Pinpoint the cell where the given text exists, returning its [X, Y] midpoint coordinate. 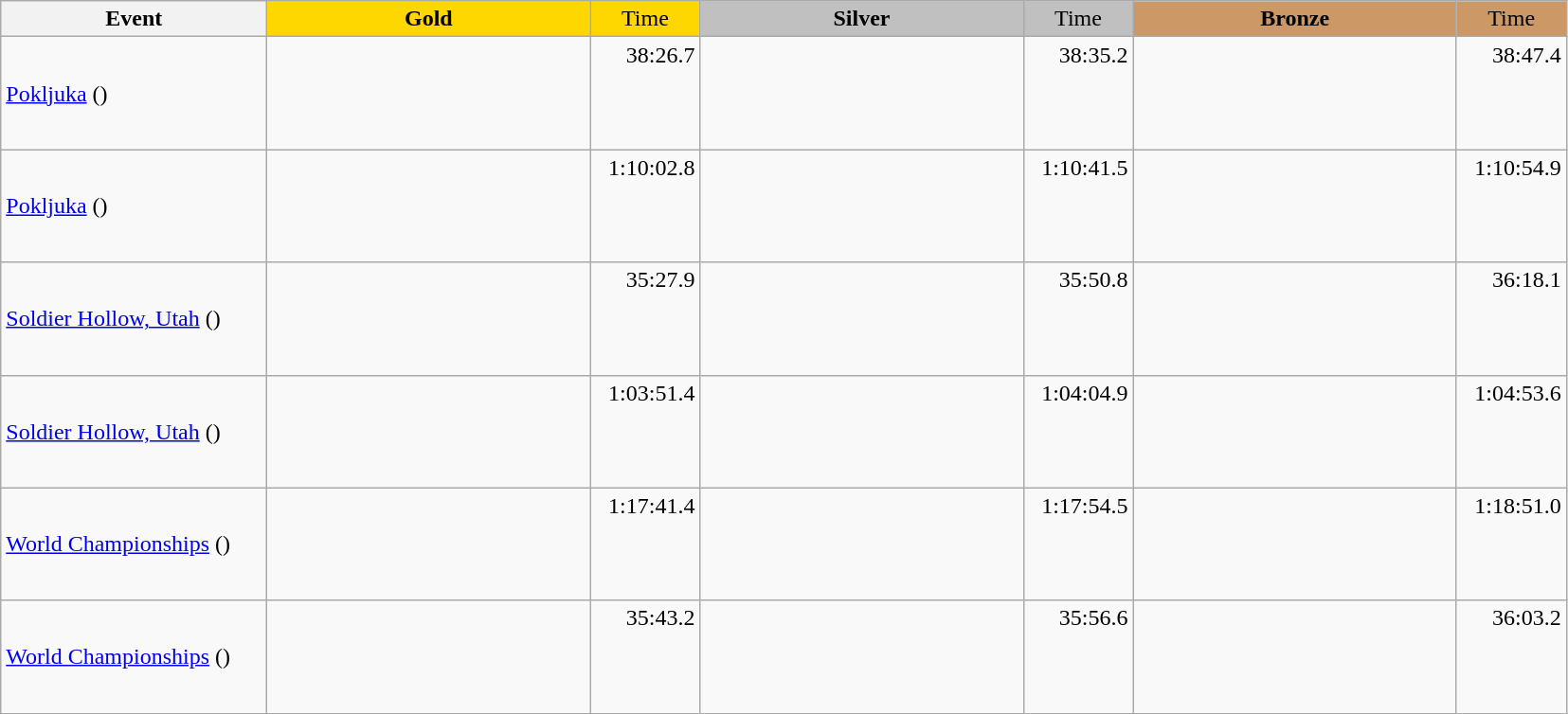
38:26.7 [645, 93]
38:47.4 [1511, 93]
35:56.6 [1078, 657]
1:10:54.9 [1511, 206]
1:04:04.9 [1078, 432]
35:43.2 [645, 657]
Gold [428, 19]
Event [135, 19]
38:35.2 [1078, 93]
Silver [862, 19]
1:18:51.0 [1511, 544]
Bronze [1294, 19]
35:50.8 [1078, 318]
1:03:51.4 [645, 432]
1:10:02.8 [645, 206]
1:10:41.5 [1078, 206]
1:17:54.5 [1078, 544]
36:03.2 [1511, 657]
35:27.9 [645, 318]
1:17:41.4 [645, 544]
1:04:53.6 [1511, 432]
36:18.1 [1511, 318]
